Return [X, Y] of the center of cell containing provided text 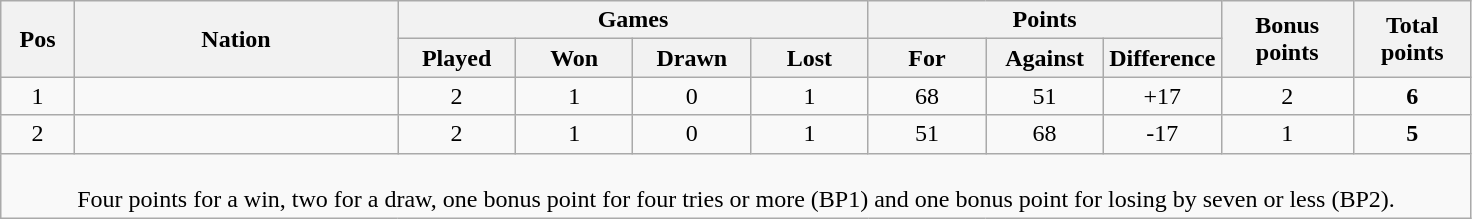
Nation [236, 39]
Against [1045, 58]
Points [1044, 20]
Four points for a win, two for a draw, one bonus point for four tries or more (BP1) and one bonus point for losing by seven or less (BP2). [736, 186]
Difference [1162, 58]
5 [1412, 134]
Pos [38, 39]
Totalpoints [1412, 39]
Won [574, 58]
Games [633, 20]
+17 [1162, 96]
-17 [1162, 134]
For [927, 58]
Bonuspoints [1287, 39]
Lost [810, 58]
6 [1412, 96]
Played [457, 58]
Drawn [692, 58]
